Find where the given text appears and provide that cell's center as (x, y) coordinate. 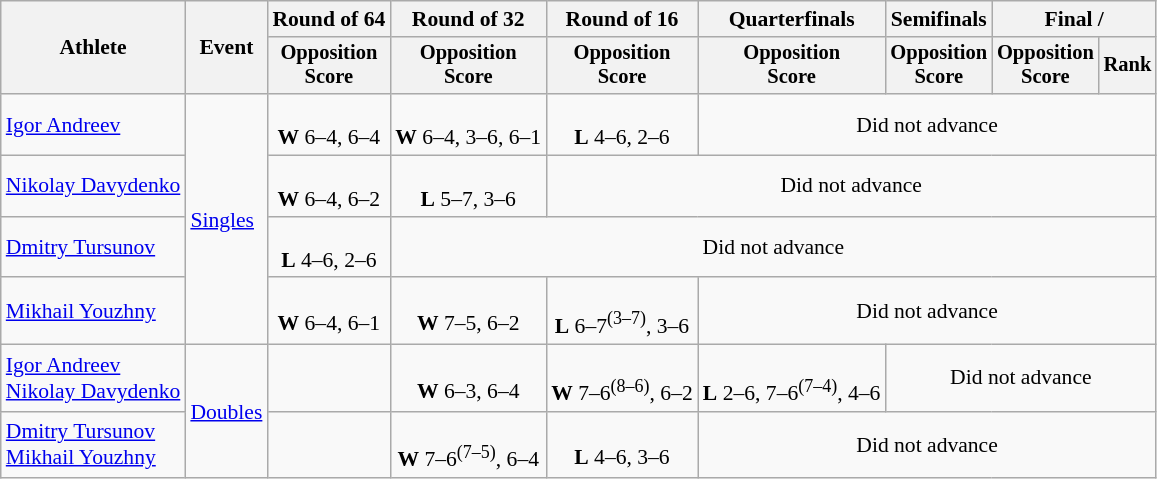
Quarterfinals (792, 19)
Singles (226, 219)
W 6–4, 6–1 (328, 312)
Final / (1074, 19)
Igor AndreevNikolay Davydenko (94, 378)
Dmitry Tursunov (94, 248)
L 5–7, 3–6 (468, 186)
W 6–4, 3–6, 6–1 (468, 124)
Athlete (94, 48)
W 6–4, 6–2 (328, 186)
Round of 32 (468, 19)
Round of 16 (622, 19)
W 7–5, 6–2 (468, 312)
L 6–7(3–7), 3–6 (622, 312)
Mikhail Youzhny (94, 312)
Semifinals (938, 19)
L 2–6, 7–6(7–4), 4–6 (792, 378)
W 6–3, 6–4 (468, 378)
Event (226, 48)
W 6–4, 6–4 (328, 124)
Rank (1128, 66)
Doubles (226, 412)
Dmitry TursunovMikhail Youzhny (94, 444)
Nikolay Davydenko (94, 186)
Round of 64 (328, 19)
W 7–6(8–6), 6–2 (622, 378)
W 7–6(7–5), 6–4 (468, 444)
Igor Andreev (94, 124)
L 4–6, 3–6 (622, 444)
